Output the [X, Y] coordinate of the center of the cell containing the given text.  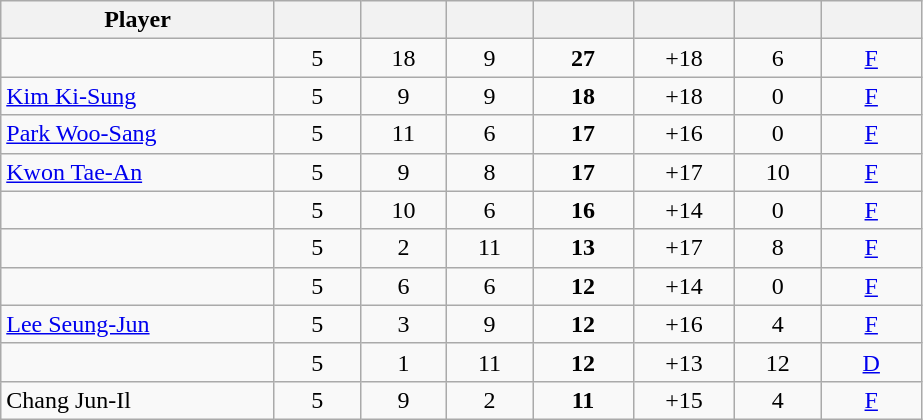
Chang Jun-Il [138, 400]
16 [582, 210]
Kwon Tae-An [138, 172]
Kim Ki-Sung [138, 96]
27 [582, 58]
13 [582, 248]
1 [403, 362]
+15 [684, 400]
3 [403, 324]
Player [138, 20]
D [872, 362]
Park Woo-Sang [138, 134]
+13 [684, 362]
Lee Seung-Jun [138, 324]
